Pinpoint the cell where the given text exists, returning its (X, Y) midpoint coordinate. 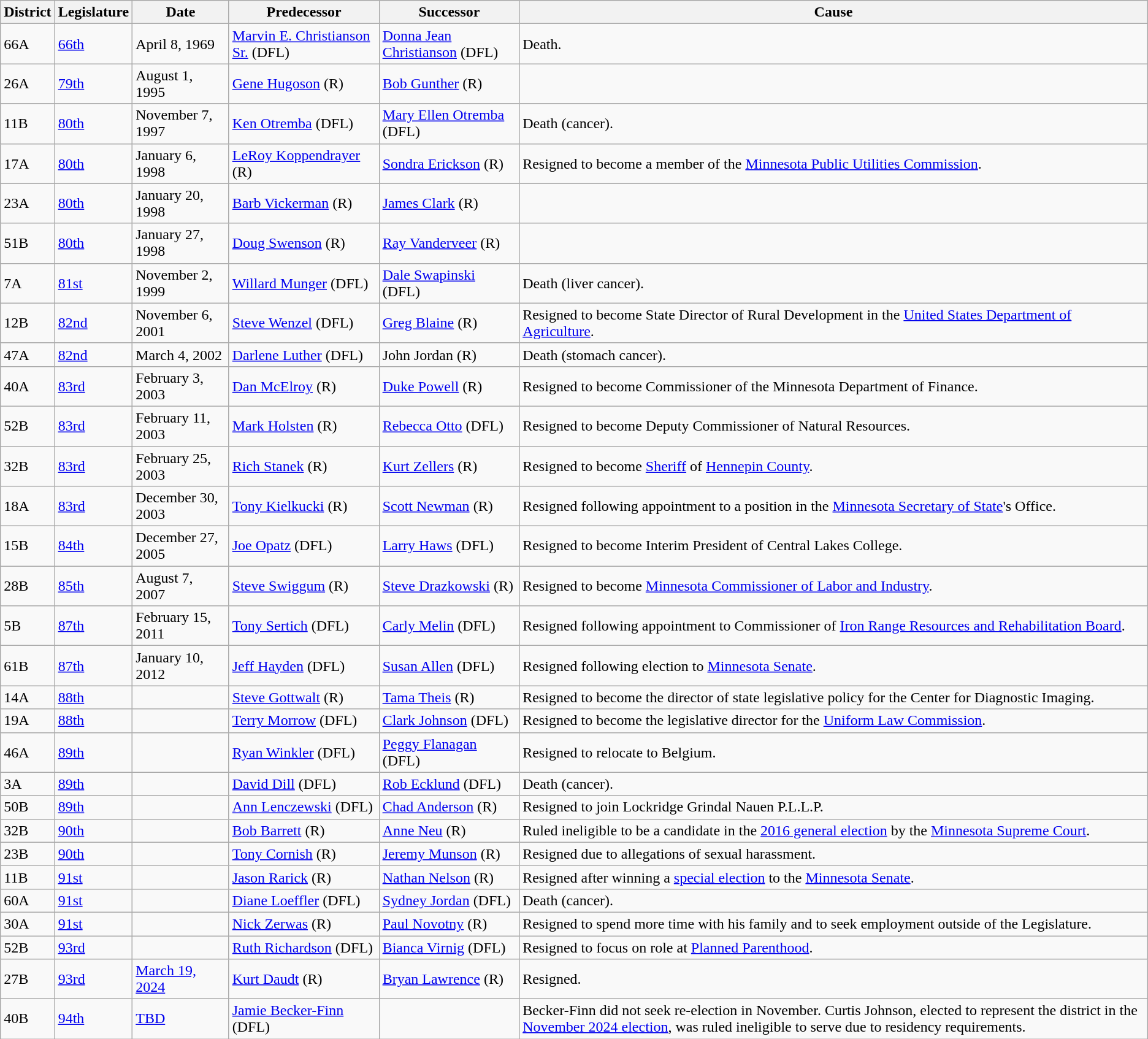
February 25, 2003 (181, 466)
5B (28, 626)
12B (28, 323)
Gene Hugoson (R) (304, 83)
19A (28, 721)
Donna Jean Christianson (DFL) (449, 44)
Darlene Luther (DFL) (304, 355)
Tony Kielkucki (R) (304, 507)
Death (liver cancer). (834, 283)
18A (28, 507)
Steve Gottwalt (R) (304, 697)
John Jordan (R) (449, 355)
Dan McElroy (R) (304, 386)
January 27, 1998 (181, 243)
23A (28, 204)
TBD (181, 1019)
Anne Neu (R) (449, 830)
Carly Melin (DFL) (449, 626)
August 7, 2007 (181, 586)
Ray Vanderveer (R) (449, 243)
David Dill (DFL) (304, 784)
Resigned to become the director of state legislative policy for the Center for Diagnostic Imaging. (834, 697)
28B (28, 586)
14A (28, 697)
50B (28, 807)
Ruth Richardson (DFL) (304, 948)
November 7, 1997 (181, 124)
46A (28, 752)
Resigned to become Sheriff of Hennepin County. (834, 466)
Bob Gunther (R) (449, 83)
Resigned to become State Director of Rural Development in the United States Department of Agriculture. (834, 323)
March 19, 2024 (181, 979)
Jeremy Munson (R) (449, 854)
27B (28, 979)
Joe Opatz (DFL) (304, 546)
60A (28, 900)
Bryan Lawrence (R) (449, 979)
66A (28, 44)
November 2, 1999 (181, 283)
Resigned due to allegations of sexual harassment. (834, 854)
Ann Lenczewski (DFL) (304, 807)
Clark Johnson (DFL) (449, 721)
61B (28, 666)
Mary Ellen Otremba (DFL) (449, 124)
Ken Otremba (DFL) (304, 124)
February 3, 2003 (181, 386)
March 4, 2002 (181, 355)
26A (28, 83)
Jeff Hayden (DFL) (304, 666)
3A (28, 784)
Resigned to become Commissioner of the Minnesota Department of Finance. (834, 386)
Rich Stanek (R) (304, 466)
Kurt Daudt (R) (304, 979)
30A (28, 924)
Sydney Jordan (DFL) (449, 900)
Resigned to become Deputy Commissioner of Natural Resources. (834, 426)
January 6, 1998 (181, 163)
85th (93, 586)
Resigned to relocate to Belgium. (834, 752)
Susan Allen (DFL) (449, 666)
Resigned following appointment to Commissioner of Iron Range Resources and Rehabilitation Board. (834, 626)
Chad Anderson (R) (449, 807)
Bob Barrett (R) (304, 830)
Kurt Zellers (R) (449, 466)
Tony Cornish (R) (304, 854)
February 15, 2011 (181, 626)
Terry Morrow (DFL) (304, 721)
Willard Munger (DFL) (304, 283)
Tony Sertich (DFL) (304, 626)
Greg Blaine (R) (449, 323)
47A (28, 355)
Date (181, 12)
17A (28, 163)
December 27, 2005 (181, 546)
Resigned to become the legislative director for the Uniform Law Commission. (834, 721)
February 11, 2003 (181, 426)
Resigned to spend more time with his family and to seek employment outside of the Legislature. (834, 924)
40B (28, 1019)
Dale Swapinski (DFL) (449, 283)
January 10, 2012 (181, 666)
Successor (449, 12)
Steve Drazkowski (R) (449, 586)
Ryan Winkler (DFL) (304, 752)
Resigned to join Lockridge Grindal Nauen P.L.L.P. (834, 807)
Resigned following election to Minnesota Senate. (834, 666)
Resigned to become a member of the Minnesota Public Utilities Commission. (834, 163)
40A (28, 386)
66th (93, 44)
Rebecca Otto (DFL) (449, 426)
Tama Theis (R) (449, 697)
Resigned to become Minnesota Commissioner of Labor and Industry. (834, 586)
Duke Powell (R) (449, 386)
April 8, 1969 (181, 44)
Cause (834, 12)
District (28, 12)
January 20, 1998 (181, 204)
December 30, 2003 (181, 507)
94th (93, 1019)
Legislature (93, 12)
Rob Ecklund (DFL) (449, 784)
7A (28, 283)
Resigned to focus on role at Planned Parenthood. (834, 948)
Peggy Flanagan (DFL) (449, 752)
Resigned after winning a special election to the Minnesota Senate. (834, 877)
Mark Holsten (R) (304, 426)
Steve Swiggum (R) (304, 586)
Barb Vickerman (R) (304, 204)
Steve Wenzel (DFL) (304, 323)
Resigned. (834, 979)
81st (93, 283)
Nathan Nelson (R) (449, 877)
Ruled ineligible to be a candidate in the 2016 general election by the Minnesota Supreme Court. (834, 830)
Marvin E. Christianson Sr. (DFL) (304, 44)
Larry Haws (DFL) (449, 546)
Resigned to become Interim President of Central Lakes College. (834, 546)
Doug Swenson (R) (304, 243)
August 1, 1995 (181, 83)
Diane Loeffler (DFL) (304, 900)
Death. (834, 44)
84th (93, 546)
51B (28, 243)
Jamie Becker-Finn (DFL) (304, 1019)
Bianca Virnig (DFL) (449, 948)
LeRoy Koppendrayer (R) (304, 163)
November 6, 2001 (181, 323)
79th (93, 83)
James Clark (R) (449, 204)
15B (28, 546)
Predecessor (304, 12)
Jason Rarick (R) (304, 877)
Sondra Erickson (R) (449, 163)
Death (stomach cancer). (834, 355)
Resigned following appointment to a position in the Minnesota Secretary of State's Office. (834, 507)
23B (28, 854)
Scott Newman (R) (449, 507)
Nick Zerwas (R) (304, 924)
Paul Novotny (R) (449, 924)
